Locate the cell with the specified text and output its (X, Y) center coordinate. 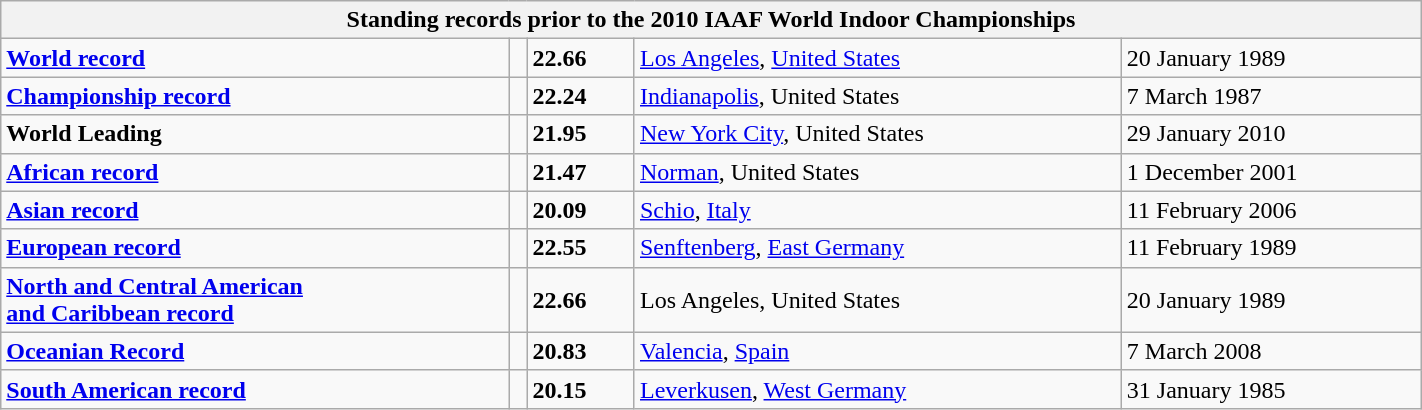
20.83 (580, 351)
21.47 (580, 172)
20.09 (580, 210)
Indianapolis, United States (878, 96)
Leverkusen, West Germany (878, 389)
Championship record (255, 96)
7 March 1987 (1271, 96)
Oceanian Record (255, 351)
31 January 1985 (1271, 389)
Asian record (255, 210)
7 March 2008 (1271, 351)
World Leading (255, 134)
North and Central American and Caribbean record (255, 300)
Standing records prior to the 2010 IAAF World Indoor Championships (711, 20)
29 January 2010 (1271, 134)
Valencia, Spain (878, 351)
1 December 2001 (1271, 172)
Norman, United States (878, 172)
11 February 1989 (1271, 248)
20.15 (580, 389)
22.55 (580, 248)
African record (255, 172)
World record (255, 58)
11 February 2006 (1271, 210)
21.95 (580, 134)
New York City, United States (878, 134)
European record (255, 248)
Schio, Italy (878, 210)
South American record (255, 389)
Senftenberg, East Germany (878, 248)
22.24 (580, 96)
